Extract the (X, Y) coordinate from the center of the cell holding the provided text.  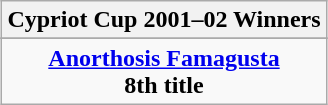
Cypriot Cup 2001–02 Winners (164, 20)
Anorthosis Famagusta8th title (164, 72)
